Identify which cell holds the provided text, then report its [X, Y] central coordinate. 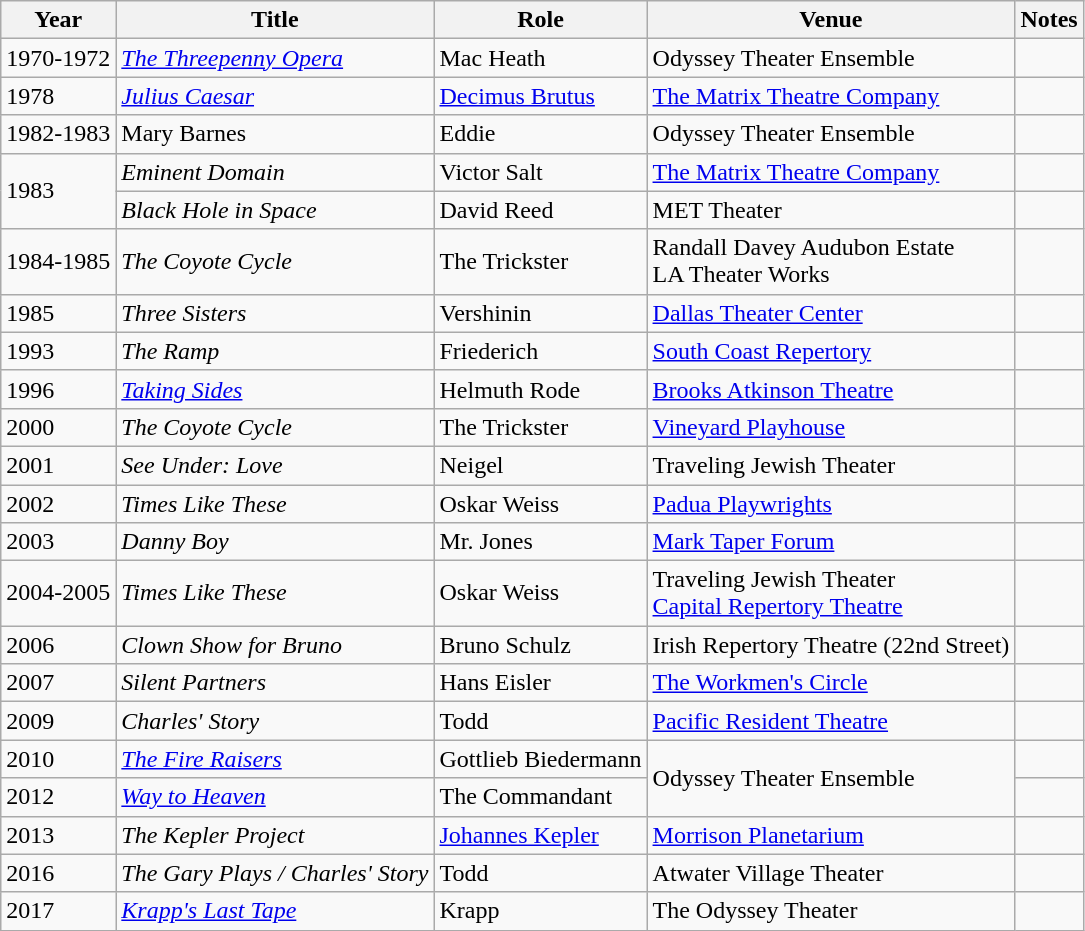
Mac Heath [540, 58]
1983 [58, 191]
Krapp [540, 911]
Atwater Village Theater [831, 873]
Julius Caesar [275, 96]
1978 [58, 96]
See Under: Love [275, 465]
Decimus Brutus [540, 96]
2017 [58, 911]
Way to Heaven [275, 797]
Friederich [540, 351]
Charles' Story [275, 721]
2000 [58, 427]
Traveling Jewish TheaterCapital Repertory Theatre [831, 594]
2001 [58, 465]
The Threepenny Opera [275, 58]
Venue [831, 20]
Neigel [540, 465]
Role [540, 20]
2010 [58, 759]
Vineyard Playhouse [831, 427]
1993 [58, 351]
Padua Playwrights [831, 503]
Mr. Jones [540, 542]
The Workmen's Circle [831, 683]
2002 [58, 503]
1996 [58, 389]
The Kepler Project [275, 835]
Traveling Jewish Theater [831, 465]
Taking Sides [275, 389]
1985 [58, 313]
2012 [58, 797]
The Odyssey Theater [831, 911]
Bruno Schulz [540, 645]
Krapp's Last Tape [275, 911]
Clown Show for Bruno [275, 645]
2003 [58, 542]
Dallas Theater Center [831, 313]
MET Theater [831, 210]
1982-1983 [58, 134]
Mary Barnes [275, 134]
Eddie [540, 134]
Mark Taper Forum [831, 542]
Vershinin [540, 313]
The Fire Raisers [275, 759]
The Gary Plays / Charles' Story [275, 873]
Silent Partners [275, 683]
1970-1972 [58, 58]
Gottlieb Biedermann [540, 759]
Victor Salt [540, 172]
2007 [58, 683]
Three Sisters [275, 313]
Brooks Atkinson Theatre [831, 389]
1984-1985 [58, 262]
The Commandant [540, 797]
Johannes Kepler [540, 835]
2013 [58, 835]
Notes [1049, 20]
Pacific Resident Theatre [831, 721]
Helmuth Rode [540, 389]
South Coast Repertory [831, 351]
Randall Davey Audubon EstateLA Theater Works [831, 262]
The Ramp [275, 351]
Year [58, 20]
David Reed [540, 210]
2016 [58, 873]
Danny Boy [275, 542]
Morrison Planetarium [831, 835]
Title [275, 20]
Irish Repertory Theatre (22nd Street) [831, 645]
2006 [58, 645]
2004-2005 [58, 594]
Hans Eisler [540, 683]
Eminent Domain [275, 172]
2009 [58, 721]
Black Hole in Space [275, 210]
